Return the (X, Y) coordinate for the center point of the cell that contains the specified text.  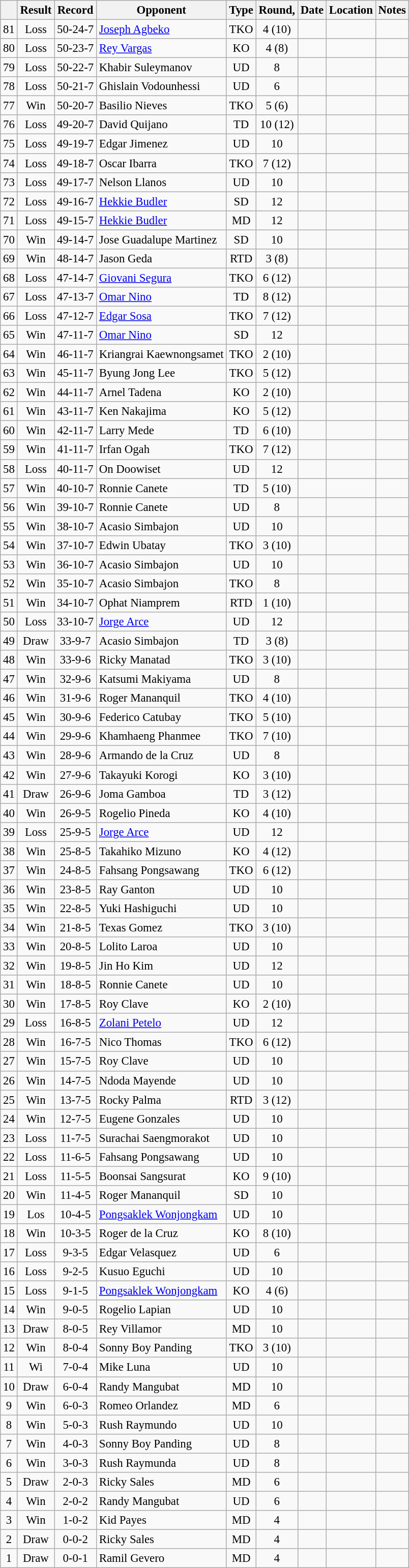
Khamhaeng Phanmee (161, 737)
Romeo Orlandez (161, 1405)
Byung Jong Lee (161, 373)
25-8-5 (75, 851)
50-24-7 (75, 29)
Ndoda Mayende (161, 1080)
Edgar Sosa (161, 316)
15 (9, 1291)
37 (9, 870)
Opponent (161, 10)
31-9-6 (75, 698)
47 (9, 679)
49-20-7 (75, 125)
73 (9, 182)
13 (9, 1329)
4 (6) (277, 1291)
9-3-5 (75, 1253)
42 (9, 775)
Zolani Petelo (161, 1023)
Basilio Nieves (161, 106)
Rogelio Lapian (161, 1310)
Rush Raymunda (161, 1463)
64 (9, 354)
50-20-7 (75, 106)
39-10-7 (75, 507)
48 (9, 660)
31 (9, 985)
42-11-7 (75, 431)
47-13-7 (75, 297)
49-19-7 (75, 144)
47-12-7 (75, 316)
Joma Gamboa (161, 794)
16-7-5 (75, 1042)
67 (9, 297)
46-11-7 (75, 354)
33 (9, 947)
63 (9, 373)
Notes (392, 10)
9-2-5 (75, 1272)
14-7-5 (75, 1080)
49-16-7 (75, 201)
53 (9, 564)
26-9-5 (75, 813)
75 (9, 144)
38-10-7 (75, 526)
Result (36, 10)
19 (9, 1214)
19-8-5 (75, 966)
5-0-3 (75, 1425)
44 (9, 737)
21 (9, 1176)
45 (9, 717)
8 (10) (277, 1233)
24 (9, 1119)
11 (9, 1367)
77 (9, 106)
34 (9, 927)
1 (10) (277, 602)
23 (9, 1138)
Ray Ganton (161, 889)
45-11-7 (75, 373)
Rey Vargas (161, 48)
Eugene Gonzales (161, 1119)
22 (9, 1157)
7-0-4 (75, 1367)
Giovani Segura (161, 278)
50-21-7 (75, 86)
25 (9, 1100)
Rey Villamor (161, 1329)
On Doowiset (161, 469)
Irfan Ogah (161, 450)
78 (9, 86)
54 (9, 546)
55 (9, 526)
26-9-6 (75, 794)
6-0-3 (75, 1405)
40-11-7 (75, 469)
11-5-5 (75, 1176)
16-8-5 (75, 1023)
43 (9, 756)
18 (9, 1233)
40-10-7 (75, 488)
Lolito Laroa (161, 947)
7 (9, 1443)
79 (9, 68)
32-9-6 (75, 679)
41-11-7 (75, 450)
50-22-7 (75, 68)
30 (9, 1004)
Kriangrai Kaewnongsamet (161, 354)
49-18-7 (75, 163)
57 (9, 488)
Rogelio Pineda (161, 813)
28-9-6 (75, 756)
Jin Ho Kim (161, 966)
Kid Payes (161, 1520)
33-9-7 (75, 641)
2 (9, 1539)
Khabir Suleymanov (161, 68)
Katsumi Makiyama (161, 679)
Ken Nakajima (161, 411)
9 (10) (277, 1176)
9-0-5 (75, 1310)
Jason Geda (161, 259)
0-0-1 (75, 1558)
26 (9, 1080)
Texas Gomez (161, 927)
66 (9, 316)
81 (9, 29)
2-0-2 (75, 1501)
17 (9, 1253)
58 (9, 469)
34-10-7 (75, 602)
1 (9, 1558)
8-0-4 (75, 1348)
8 (12) (277, 297)
23-8-5 (75, 889)
62 (9, 393)
6 (10) (277, 431)
47-14-7 (75, 278)
4 (12) (277, 851)
4 (8) (277, 48)
18-8-5 (75, 985)
32 (9, 966)
70 (9, 239)
Location (351, 10)
Takayuki Korogi (161, 775)
65 (9, 335)
11-7-5 (75, 1138)
40 (9, 813)
9 (9, 1405)
12-7-5 (75, 1119)
9-1-5 (75, 1291)
5 (6) (277, 106)
Arnel Tadena (161, 393)
33-10-7 (75, 622)
60 (9, 431)
36 (9, 889)
50 (9, 622)
59 (9, 450)
56 (9, 507)
49-14-7 (75, 239)
24-8-5 (75, 870)
Kusuo Eguchi (161, 1272)
49 (9, 641)
Ghislain Vodounhessi (161, 86)
30-9-6 (75, 717)
Surachai Saengmorakot (161, 1138)
50-23-7 (75, 48)
Roger de la Cruz (161, 1233)
10-4-5 (75, 1214)
Nelson Llanos (161, 182)
44-11-7 (75, 393)
Oscar Ibarra (161, 163)
7 (10) (277, 737)
Federico Catubay (161, 717)
Round, (277, 10)
3-0-3 (75, 1463)
Edwin Ubatay (161, 546)
29-9-6 (75, 737)
8-0-5 (75, 1329)
49-15-7 (75, 220)
Mike Luna (161, 1367)
43-11-7 (75, 411)
52 (9, 584)
20 (9, 1195)
4-0-3 (75, 1443)
14 (9, 1310)
51 (9, 602)
Takahiko Mizuno (161, 851)
39 (9, 832)
10 (12) (277, 125)
Ophat Niamprem (161, 602)
Joseph Agbeko (161, 29)
33-9-6 (75, 660)
72 (9, 201)
68 (9, 278)
Yuki Hashiguchi (161, 909)
25-9-5 (75, 832)
61 (9, 411)
48-14-7 (75, 259)
Ramil Gevero (161, 1558)
Edgar Velasquez (161, 1253)
15-7-5 (75, 1062)
80 (9, 48)
38 (9, 851)
46 (9, 698)
41 (9, 794)
1-0-2 (75, 1520)
74 (9, 163)
13-7-5 (75, 1100)
35 (9, 909)
Wi (36, 1367)
20-8-5 (75, 947)
Jose Guadalupe Martinez (161, 239)
22-8-5 (75, 909)
17-8-5 (75, 1004)
29 (9, 1023)
47-11-7 (75, 335)
Los (36, 1214)
35-10-7 (75, 584)
36-10-7 (75, 564)
37-10-7 (75, 546)
0-0-2 (75, 1539)
69 (9, 259)
3 (9, 1520)
Ricky Manatad (161, 660)
11-6-5 (75, 1157)
5 (9, 1482)
Rush Raymundo (161, 1425)
10-3-5 (75, 1233)
76 (9, 125)
Record (75, 10)
28 (9, 1042)
Boonsai Sangsurat (161, 1176)
11-4-5 (75, 1195)
27 (9, 1062)
Larry Mede (161, 431)
David Quijano (161, 125)
Date (312, 10)
Armando de la Cruz (161, 756)
Rocky Palma (161, 1100)
6-0-4 (75, 1386)
71 (9, 220)
21-8-5 (75, 927)
2-0-3 (75, 1482)
Type (241, 10)
Edgar Jimenez (161, 144)
16 (9, 1272)
49-17-7 (75, 182)
Nico Thomas (161, 1042)
27-9-6 (75, 775)
